Pinpoint the cell where the given text exists, returning its (X, Y) midpoint coordinate. 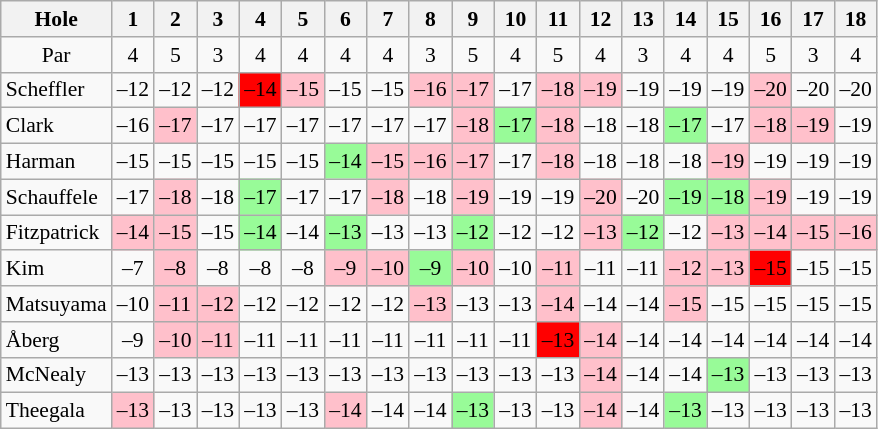
Scheffler (56, 90)
12 (600, 19)
Fitzpatrick (56, 233)
14 (686, 19)
Par (56, 55)
Theegala (56, 411)
8 (430, 19)
2 (176, 19)
7 (388, 19)
Matsuyama (56, 304)
17 (814, 19)
10 (516, 19)
16 (770, 19)
Åberg (56, 340)
1 (134, 19)
Schauffele (56, 197)
McNealy (56, 375)
Harman (56, 162)
Clark (56, 126)
9 (474, 19)
Kim (56, 269)
6 (346, 19)
18 (856, 19)
11 (558, 19)
–7 (134, 269)
15 (728, 19)
13 (644, 19)
Hole (56, 19)
